Identify which cell holds the provided text, then report its (x, y) central coordinate. 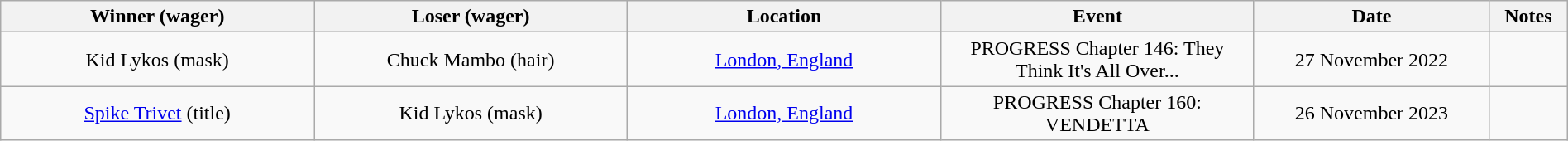
Event (1097, 17)
Spike Trivet (title) (157, 113)
PROGRESS Chapter 160: VENDETTA (1097, 113)
Chuck Mambo (hair) (471, 60)
27 November 2022 (1371, 60)
26 November 2023 (1371, 113)
Loser (wager) (471, 17)
Winner (wager) (157, 17)
Date (1371, 17)
PROGRESS Chapter 146: They Think It's All Over... (1097, 60)
Notes (1528, 17)
Location (784, 17)
